Determine the (X, Y) coordinate at the center of the cell enclosing the given text.  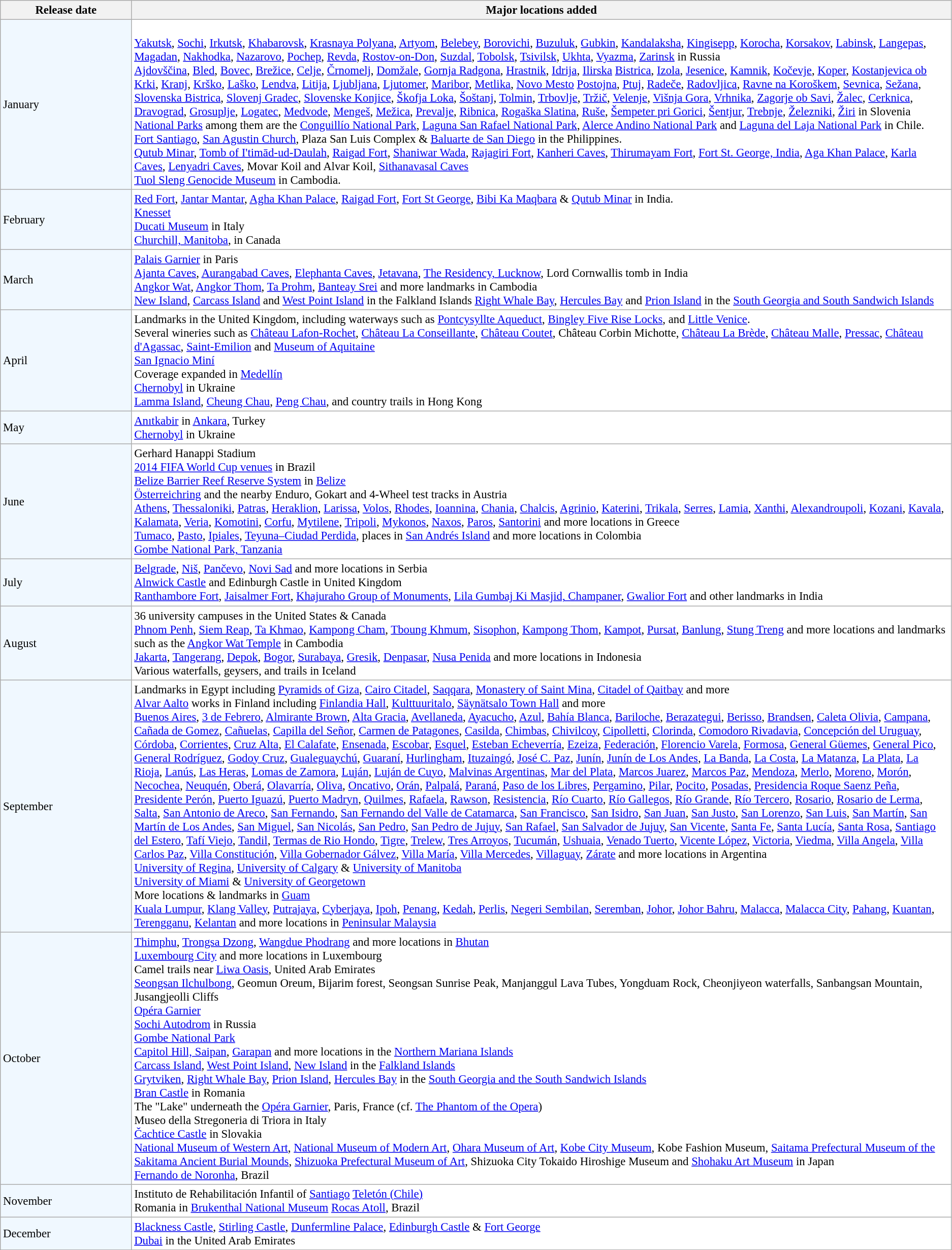
July (66, 583)
Blackness Castle, Stirling Castle, Dunfermline Palace, Edinburgh Castle & Fort George Dubai in the United Arab Emirates (542, 1233)
Instituto de Rehabilitación Infantil of Santiago Teletón (Chile)Romania in Brukenthal National Museum Rocas Atoll, Brazil (542, 1201)
September (66, 806)
October (66, 1059)
December (66, 1233)
November (66, 1201)
May (66, 428)
Major locations added (542, 10)
August (66, 643)
February (66, 219)
January (66, 105)
March (66, 280)
June (66, 502)
Release date (66, 10)
Anıtkabir in Ankara, Turkey Chernobyl in Ukraine (542, 428)
April (66, 361)
